Search for the cell housing the specified text and yield its [x, y] center coordinate. 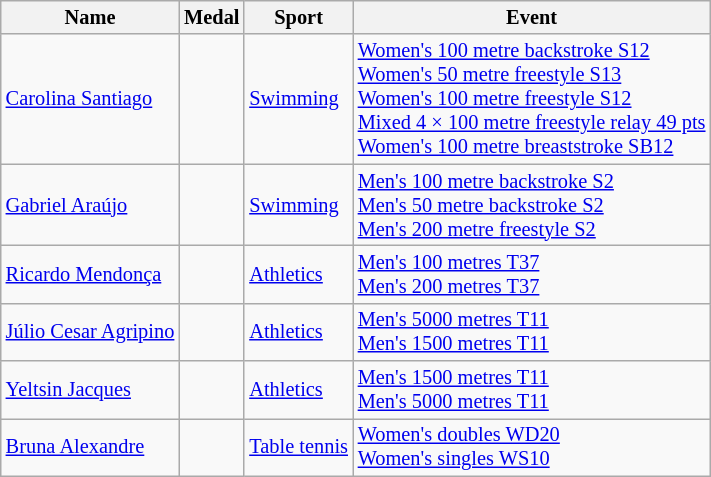
Men's 5000 metres T11Men's 1500 metres T11 [532, 332]
Name [90, 17]
Ricardo Mendonça [90, 274]
Men's 1500 metres T11Men's 5000 metres T11 [532, 390]
Sport [298, 17]
Men's 100 metres T37Men's 200 metres T37 [532, 274]
Event [532, 17]
Carolina Santiago [90, 99]
Medal [212, 17]
Gabriel Araújo [90, 205]
Júlio Cesar Agripino [90, 332]
Bruna Alexandre [90, 447]
Yeltsin Jacques [90, 390]
Men's 100 metre backstroke S2Men's 50 metre backstroke S2Men's 200 metre freestyle S2 [532, 205]
Women's doubles WD20Women's singles WS10 [532, 447]
Table tennis [298, 447]
